Detect which cell encompasses the target text, then output its [x, y] center coordinate. 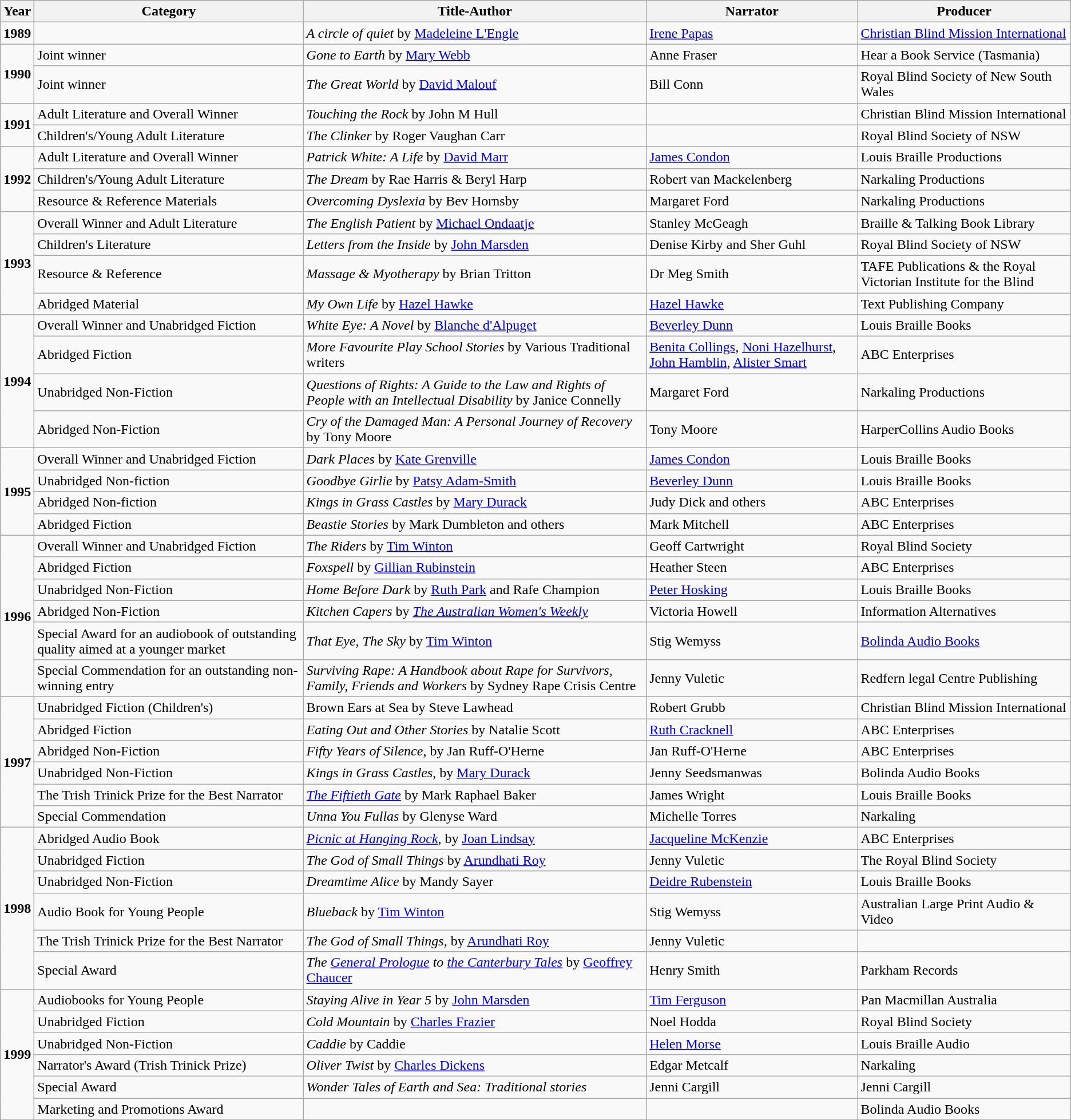
The Fiftieth Gate by Mark Raphael Baker [475, 795]
Kings in Grass Castles, by Mary Durack [475, 773]
Edgar Metcalf [752, 1065]
HarperCollins Audio Books [964, 429]
1989 [17, 33]
Beastie Stories by Mark Dumbleton and others [475, 524]
Hazel Hawke [752, 304]
Wonder Tales of Earth and Sea: Traditional stories [475, 1087]
1994 [17, 381]
1998 [17, 908]
Kitchen Capers by The Australian Women's Weekly [475, 611]
Royal Blind Society of New South Wales [964, 85]
Information Alternatives [964, 611]
The English Patient by Michael Ondaatje [475, 223]
Redfern legal Centre Publishing [964, 678]
Denise Kirby and Sher Guhl [752, 244]
Eating Out and Other Stories by Natalie Scott [475, 730]
Brown Ears at Sea by Steve Lawhead [475, 707]
Judy Dick and others [752, 502]
Blueback by Tim Winton [475, 911]
Picnic at Hanging Rock, by Joan Lindsay [475, 838]
The Clinker by Roger Vaughan Carr [475, 136]
Robert van Mackelenberg [752, 179]
Hear a Book Service (Tasmania) [964, 55]
Staying Alive in Year 5 by John Marsden [475, 1000]
Jan Ruff-O'Herne [752, 751]
Jenny Seedsmanwas [752, 773]
Home Before Dark by Ruth Park and Rafe Champion [475, 589]
1990 [17, 73]
Cry of the Damaged Man: A Personal Journey of Recovery by Tony Moore [475, 429]
Letters from the Inside by John Marsden [475, 244]
Tim Ferguson [752, 1000]
Henry Smith [752, 971]
Jacqueline McKenzie [752, 838]
The God of Small Things, by Arundhati Roy [475, 941]
1999 [17, 1054]
Special Commendation [169, 817]
James Wright [752, 795]
Stanley McGeagh [752, 223]
More Favourite Play School Stories by Various Traditional writers [475, 355]
Dr Meg Smith [752, 274]
Massage & Myotherapy by Brian Tritton [475, 274]
Pan Macmillan Australia [964, 1000]
TAFE Publications & the Royal Victorian Institute for the Blind [964, 274]
Audio Book for Young People [169, 911]
Helen Morse [752, 1043]
Abridged Material [169, 304]
Text Publishing Company [964, 304]
Resource & Reference Materials [169, 201]
Peter Hosking [752, 589]
Ruth Cracknell [752, 730]
Louis Braille Audio [964, 1043]
White Eye: A Novel by Blanche d'Alpuget [475, 326]
Year [17, 11]
Resource & Reference [169, 274]
Special Award for an audiobook of outstanding quality aimed at a younger market [169, 641]
Louis Braille Productions [964, 157]
1995 [17, 492]
1996 [17, 616]
The Great World by David Malouf [475, 85]
Touching the Rock by John M Hull [475, 114]
Victoria Howell [752, 611]
Narrator's Award (Trish Trinick Prize) [169, 1065]
Surviving Rape: A Handbook about Rape for Survivors, Family, Friends and Workers by Sydney Rape Crisis Centre [475, 678]
Bill Conn [752, 85]
The General Prologue to the Canterbury Tales by Geoffrey Chaucer [475, 971]
Cold Mountain by Charles Frazier [475, 1022]
Abridged Non-fiction [169, 502]
Oliver Twist by Charles Dickens [475, 1065]
Fifty Years of Silence, by Jan Ruff-O'Herne [475, 751]
Producer [964, 11]
Deidre Rubenstein [752, 882]
Mark Mitchell [752, 524]
1992 [17, 179]
Benita Collings, Noni Hazelhurst, John Hamblin, Alister Smart [752, 355]
Unabridged Non-fiction [169, 481]
Category [169, 11]
Parkham Records [964, 971]
My Own Life by Hazel Hawke [475, 304]
Unabridged Fiction (Children's) [169, 707]
Tony Moore [752, 429]
Australian Large Print Audio & Video [964, 911]
Gone to Earth by Mary Webb [475, 55]
Anne Fraser [752, 55]
Robert Grubb [752, 707]
Foxspell by Gillian Rubinstein [475, 568]
Dark Places by Kate Grenville [475, 459]
Michelle Torres [752, 817]
The Royal Blind Society [964, 860]
Questions of Rights: A Guide to the Law and Rights of People with an Intellectual Disability by Janice Connelly [475, 393]
Irene Papas [752, 33]
That Eye, The Sky by Tim Winton [475, 641]
Goodbye Girlie by Patsy Adam-Smith [475, 481]
Dreamtime Alice by Mandy Sayer [475, 882]
Patrick White: A Life by David Marr [475, 157]
Audiobooks for Young People [169, 1000]
Overcoming Dyslexia by Bev Hornsby [475, 201]
Special Commendation for an outstanding non-winning entry [169, 678]
Title-Author [475, 11]
1991 [17, 125]
Heather Steen [752, 568]
Geoff Cartwright [752, 546]
The Riders by Tim Winton [475, 546]
1997 [17, 762]
Overall Winner and Adult Literature [169, 223]
The Dream by Rae Harris & Beryl Harp [475, 179]
Abridged Audio Book [169, 838]
A circle of quiet by Madeleine L'Engle [475, 33]
Caddie by Caddie [475, 1043]
Braille & Talking Book Library [964, 223]
The God of Small Things by Arundhati Roy [475, 860]
1993 [17, 263]
Noel Hodda [752, 1022]
Kings in Grass Castles by Mary Durack [475, 502]
Narrator [752, 11]
Marketing and Promotions Award [169, 1109]
Children's Literature [169, 244]
Unna You Fullas by Glenyse Ward [475, 817]
